Provide the (x, y) coordinate of the cell's center where the given text is located.  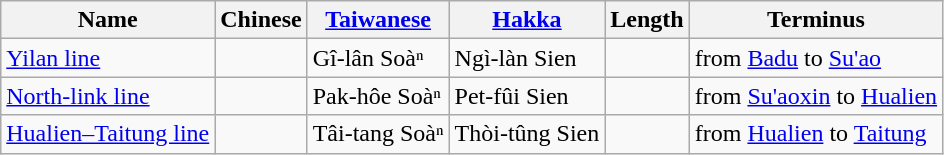
from Badu to Su'ao (816, 58)
from Hualien to Taitung (816, 134)
Length (647, 20)
Terminus (816, 20)
Thòi-tûng Sien (527, 134)
Name (108, 20)
Pak-hôe Soàⁿ (378, 96)
from Su'aoxin to Hualien (816, 96)
Taiwanese (378, 20)
Hakka (527, 20)
Chinese (261, 20)
Ngì-làn Sien (527, 58)
Yilan line (108, 58)
Gî-lân Soàⁿ (378, 58)
Tâi-tang Soàⁿ (378, 134)
Hualien–Taitung line (108, 134)
North-link line (108, 96)
Pet-fûi Sien (527, 96)
